Find where the given text appears and provide that cell's center as [x, y] coordinate. 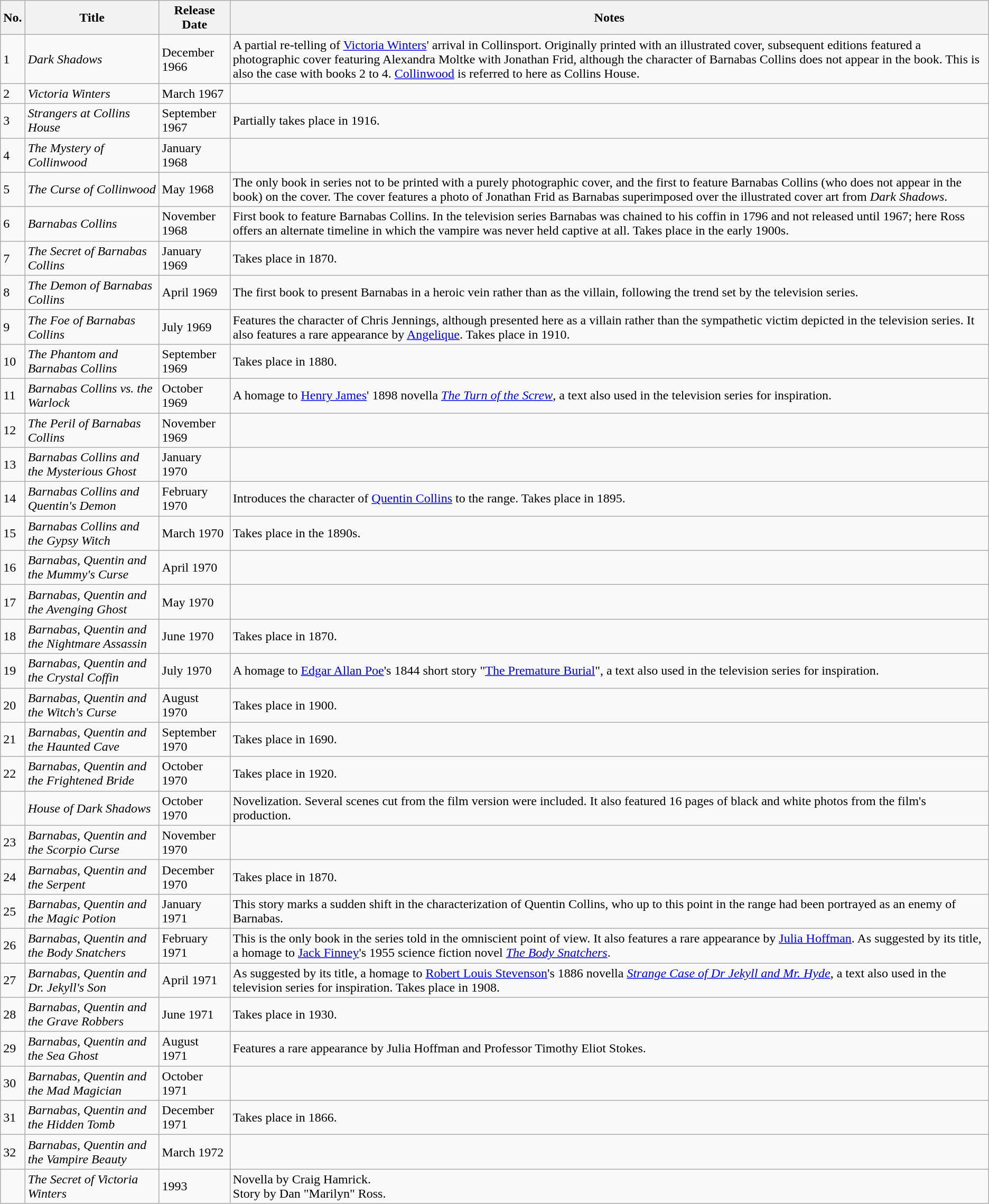
Barnabas, Quentin and Dr. Jekyll's Son [92, 979]
A homage to Henry James' 1898 novella The Turn of the Screw, a text also used in the television series for inspiration. [609, 395]
The Foe of Barnabas Collins [92, 326]
March 1972 [194, 1152]
24 [13, 877]
Barnabas, Quentin and the Scorpio Curse [92, 842]
7 [13, 258]
29 [13, 1049]
21 [13, 740]
January 1968 [194, 155]
5 [13, 189]
23 [13, 842]
February 1971 [194, 946]
Takes place in 1880. [609, 361]
Partially takes place in 1916. [609, 120]
Barnabas, Quentin and the Frightened Bride [92, 773]
16 [13, 567]
Barnabas, Quentin and the Mummy's Curse [92, 567]
Barnabas, Quentin and the Body Snatchers [92, 946]
6 [13, 224]
Strangers at Collins House [92, 120]
Takes place in 1930. [609, 1014]
Takes place in 1920. [609, 773]
A homage to Edgar Allan Poe's 1844 short story "The Premature Burial", a text also used in the television series for inspiration. [609, 671]
10 [13, 361]
1993 [194, 1187]
18 [13, 636]
15 [13, 534]
Barnabas Collins vs. the Warlock [92, 395]
September 1970 [194, 740]
November 1968 [194, 224]
28 [13, 1014]
January 1969 [194, 258]
February 1970 [194, 499]
January 1971 [194, 911]
The Curse of Collinwood [92, 189]
Barnabas Collins and the Gypsy Witch [92, 534]
January 1970 [194, 465]
Barnabas, Quentin and the Nightmare Assassin [92, 636]
Title [92, 18]
Release Date [194, 18]
Barnabas, Quentin and the Witch's Curse [92, 705]
September 1967 [194, 120]
The Demon of Barnabas Collins [92, 293]
31 [13, 1118]
Takes place in 1900. [609, 705]
The Secret of Barnabas Collins [92, 258]
The Phantom and Barnabas Collins [92, 361]
Takes place in 1690. [609, 740]
25 [13, 911]
14 [13, 499]
13 [13, 465]
8 [13, 293]
The Peril of Barnabas Collins [92, 430]
Barnabas Collins and Quentin's Demon [92, 499]
Barnabas, Quentin and the Serpent [92, 877]
Barnabas, Quentin and the Avenging Ghost [92, 602]
30 [13, 1083]
32 [13, 1152]
September 1969 [194, 361]
Dark Shadows [92, 59]
The Mystery of Collinwood [92, 155]
November 1969 [194, 430]
4 [13, 155]
April 1971 [194, 979]
Barnabas, Quentin and the Haunted Cave [92, 740]
27 [13, 979]
Barnabas, Quentin and the Magic Potion [92, 911]
House of Dark Shadows [92, 808]
Barnabas, Quentin and the Mad Magician [92, 1083]
Barnabas Collins [92, 224]
Barnabas, Quentin and the Grave Robbers [92, 1014]
May 1970 [194, 602]
1 [13, 59]
November 1970 [194, 842]
April 1970 [194, 567]
11 [13, 395]
Novella by Craig Hamrick.Story by Dan "Marilyn" Ross. [609, 1187]
October 1971 [194, 1083]
Takes place in 1866. [609, 1118]
The Secret of Victoria Winters [92, 1187]
Features a rare appearance by Julia Hoffman and Professor Timothy Eliot Stokes. [609, 1049]
Takes place in the 1890s. [609, 534]
June 1971 [194, 1014]
December 1966 [194, 59]
Novelization. Several scenes cut from the film version were included. It also featured 16 pages of black and white photos from the film's production. [609, 808]
May 1968 [194, 189]
26 [13, 946]
Barnabas, Quentin and the Sea Ghost [92, 1049]
3 [13, 120]
March 1967 [194, 94]
August 1970 [194, 705]
December 1971 [194, 1118]
July 1969 [194, 326]
Introduces the character of Quentin Collins to the range. Takes place in 1895. [609, 499]
Barnabas, Quentin and the Hidden Tomb [92, 1118]
October 1969 [194, 395]
20 [13, 705]
Barnabas Collins and the Mysterious Ghost [92, 465]
9 [13, 326]
April 1969 [194, 293]
12 [13, 430]
June 1970 [194, 636]
August 1971 [194, 1049]
The first book to present Barnabas in a heroic vein rather than as the villain, following the trend set by the television series. [609, 293]
Barnabas, Quentin and the Vampire Beauty [92, 1152]
Victoria Winters [92, 94]
Notes [609, 18]
Barnabas, Quentin and the Crystal Coffin [92, 671]
July 1970 [194, 671]
17 [13, 602]
2 [13, 94]
19 [13, 671]
No. [13, 18]
December 1970 [194, 877]
March 1970 [194, 534]
22 [13, 773]
